Detect which cell encompasses the target text, then output its (X, Y) center coordinate. 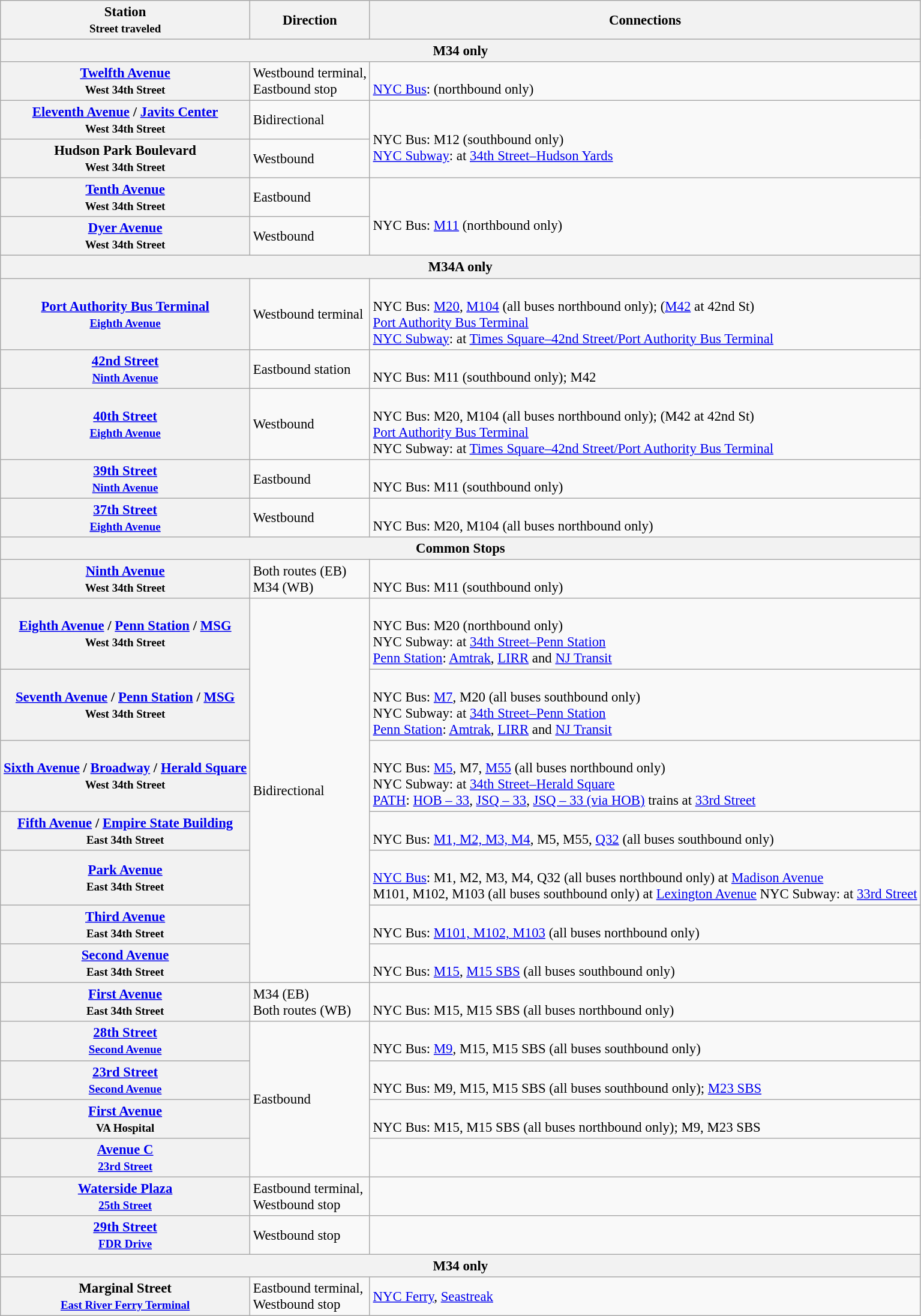
37th StreetEighth Avenue (125, 517)
42nd StreetNinth Avenue (125, 368)
39th StreetNinth Avenue (125, 479)
StationStreet traveled (125, 20)
Fifth Avenue / Empire State BuildingEast 34th Street (125, 832)
Avenue C23rd Street (125, 1157)
Seventh Avenue / Penn Station / MSGWest 34th Street (125, 705)
NYC Bus: M15, M15 SBS (all buses northbound only) (645, 1002)
Westbound stop (310, 1235)
Marginal StreetEast River Ferry Terminal (125, 1296)
Common Stops (461, 548)
NYC Bus: M9, M15, M15 SBS (all buses southbound only); M23 SBS (645, 1080)
Dyer AvenueWest 34th Street (125, 236)
Westbound terminal (310, 314)
Park AvenueEast 34th Street (125, 878)
Both routes (EB)M34 (WB) (310, 578)
23rd StreetSecond Avenue (125, 1080)
Eastbound station (310, 368)
NYC Bus: M20, M104 (all buses northbound only) (645, 517)
Eleventh Avenue / Javits CenterWest 34th Street (125, 120)
NYC Bus: M20 (northbound only)NYC Subway: at 34th Street–Penn StationPenn Station: Amtrak, LIRR and NJ Transit (645, 634)
First AvenueEast 34th Street (125, 1002)
M34 (EB) Both routes (WB) (310, 1002)
Ninth AvenueWest 34th Street (125, 578)
NYC Bus: M15, M15 SBS (all buses southbound only) (645, 964)
Direction (310, 20)
NYC Bus: M7, M20 (all buses southbound only)NYC Subway: at 34th Street–Penn StationPenn Station: Amtrak, LIRR and NJ Transit (645, 705)
Twelfth AvenueWest 34th Street (125, 82)
Waterside Plaza25th Street (125, 1197)
NYC Bus: M15, M15 SBS (all buses northbound only); M9, M23 SBS (645, 1119)
First AvenueVA Hospital (125, 1119)
NYC Bus: M101, M102, M103 (all buses northbound only) (645, 925)
NYC Bus: M9, M15, M15 SBS (all buses southbound only) (645, 1042)
Westbound terminal,Eastbound stop (310, 82)
Eighth Avenue / Penn Station / MSGWest 34th Street (125, 634)
NYC Bus: M12 (southbound only)NYC Subway: at 34th Street–Hudson Yards (645, 139)
Hudson Park BoulevardWest 34th Street (125, 158)
Second AvenueEast 34th Street (125, 964)
Port Authority Bus TerminalEighth Avenue (125, 314)
NYC Ferry, Seastreak (645, 1296)
29th StreetFDR Drive (125, 1235)
NYC Bus: M1, M2, M3, M4, M5, M55, Q32 (all buses southbound only) (645, 832)
Third AvenueEast 34th Street (125, 925)
NYC Bus: (northbound only) (645, 82)
Tenth AvenueWest 34th Street (125, 198)
M34A only (461, 267)
40th StreetEighth Avenue (125, 424)
NYC Bus: M11 (northbound only) (645, 217)
Sixth Avenue / Broadway / Herald SquareWest 34th Street (125, 777)
28th StreetSecond Avenue (125, 1042)
NYC Bus: M11 (southbound only); M42 (645, 368)
Connections (645, 20)
